Find where the given text appears and provide that cell's center as (x, y) coordinate. 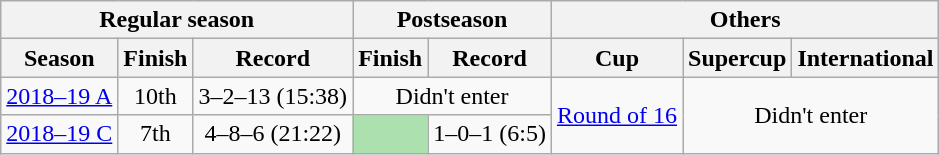
Cup (616, 58)
Regular season (177, 20)
4–8–6 (21:22) (273, 134)
2018–19 A (60, 96)
International (866, 58)
Round of 16 (616, 115)
1–0–1 (6:5) (490, 134)
Season (60, 58)
7th (156, 134)
Postseason (452, 20)
3–2–13 (15:38) (273, 96)
2018–19 C (60, 134)
10th (156, 96)
Others (744, 20)
Supercup (738, 58)
